Provide the (X, Y) coordinate of the cell's center where the given text is located.  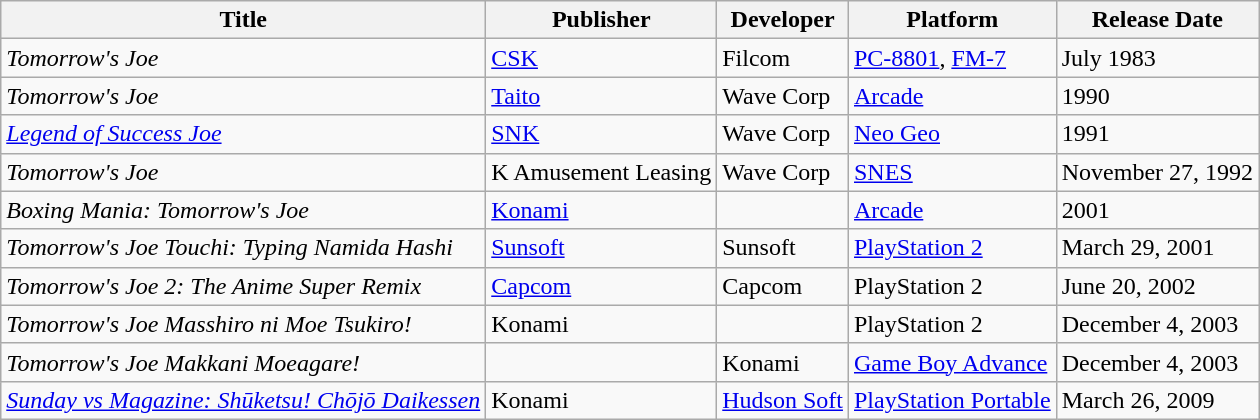
1991 (1157, 134)
March 29, 2001 (1157, 248)
Taito (602, 96)
2001 (1157, 210)
Tomorrow's Joe 2: The Anime Super Remix (244, 286)
Tomorrow's Joe Makkani Moeagare! (244, 362)
March 26, 2009 (1157, 400)
Legend of Success Joe (244, 134)
Tomorrow's Joe Masshiro ni Moe Tsukiro! (244, 324)
CSK (602, 58)
Publisher (602, 20)
Sunday vs Magazine: Shūketsu! Chōjō Daikessen (244, 400)
PC-8801, FM-7 (952, 58)
Boxing Mania: Tomorrow's Joe (244, 210)
Release Date (1157, 20)
June 20, 2002 (1157, 286)
July 1983 (1157, 58)
1990 (1157, 96)
Title (244, 20)
Platform (952, 20)
Neo Geo (952, 134)
November 27, 1992 (1157, 172)
Tomorrow's Joe Touchi: Typing Namida Hashi (244, 248)
Filcom (783, 58)
K Amusement Leasing (602, 172)
Developer (783, 20)
PlayStation Portable (952, 400)
Game Boy Advance (952, 362)
SNES (952, 172)
Hudson Soft (783, 400)
SNK (602, 134)
